Pinpoint the cell where the given text exists, returning its (x, y) midpoint coordinate. 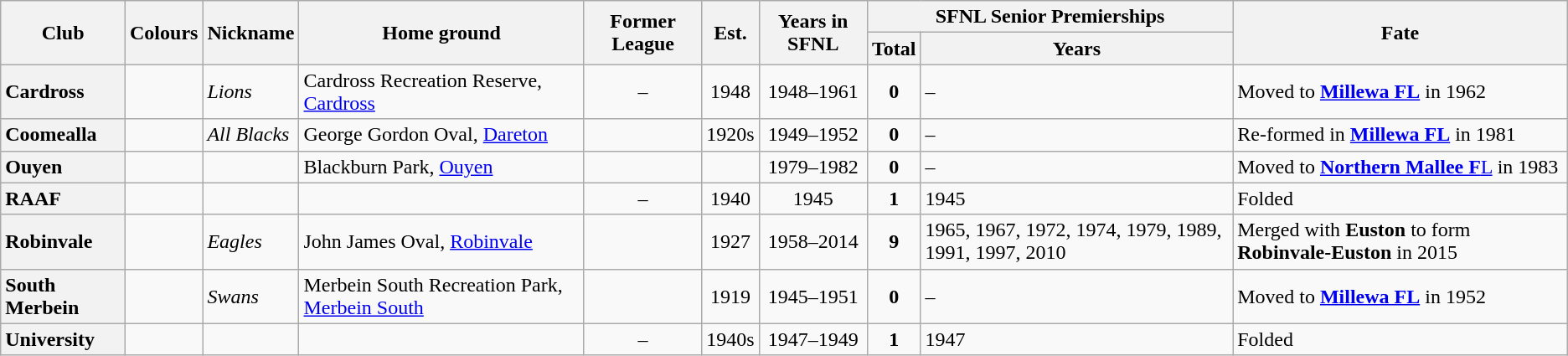
1940 (730, 199)
1945–1951 (812, 297)
Years (1077, 49)
1949–1952 (812, 135)
Merbein South Recreation Park, Merbein South (441, 297)
George Gordon Oval, Dareton (441, 135)
John James Oval, Robinvale (441, 241)
Club (64, 33)
1919 (730, 297)
1979–1982 (812, 167)
Swans (251, 297)
1947–1949 (812, 339)
Est. (730, 33)
Cardross (64, 92)
South Merbein (64, 297)
RAAF (64, 199)
Robinvale (64, 241)
1948–1961 (812, 92)
Cardross Recreation Reserve, Cardross (441, 92)
1920s (730, 135)
1948 (730, 92)
9 (894, 241)
1958–2014 (812, 241)
1947 (1077, 339)
Years in SFNL (812, 33)
Colours (164, 33)
Ouyen (64, 167)
1940s (730, 339)
Moved to Millewa FL in 1952 (1400, 297)
All Blacks (251, 135)
Merged with Euston to form Robinvale-Euston in 2015 (1400, 241)
Coomealla (64, 135)
Eagles (251, 241)
Re-formed in Millewa FL in 1981 (1400, 135)
Blackburn Park, Ouyen (441, 167)
Total (894, 49)
Lions (251, 92)
Fate (1400, 33)
Moved to Northern Mallee FL in 1983 (1400, 167)
1927 (730, 241)
SFNL Senior Premierships (1050, 17)
1965, 1967, 1972, 1974, 1979, 1989, 1991, 1997, 2010 (1077, 241)
Nickname (251, 33)
Moved to Millewa FL in 1962 (1400, 92)
Former League (642, 33)
Home ground (441, 33)
University (64, 339)
